Identify which cell holds the provided text, then report its [x, y] central coordinate. 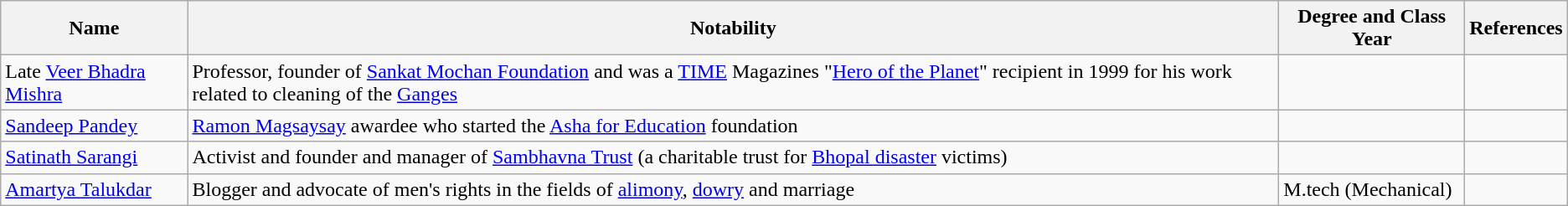
Satinath Sarangi [94, 157]
Degree and Class Year [1372, 28]
Sandeep Pandey [94, 126]
M.tech (Mechanical) [1372, 189]
Notability [734, 28]
Name [94, 28]
Blogger and advocate of men's rights in the fields of alimony, dowry and marriage [734, 189]
Ramon Magsaysay awardee who started the Asha for Education foundation [734, 126]
References [1516, 28]
Amartya Talukdar [94, 189]
Activist and founder and manager of Sambhavna Trust (a charitable trust for Bhopal disaster victims) [734, 157]
Late Veer Bhadra Mishra [94, 82]
